Provide the (x, y) coordinate of the cell's center where the given text is located.  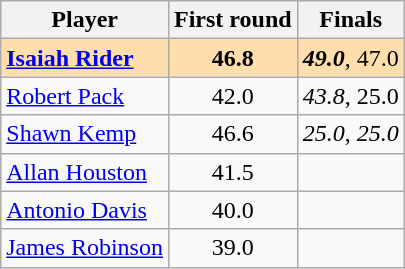
46.6 (232, 134)
39.0 (232, 248)
Allan Houston (85, 172)
First round (232, 20)
Isaiah Rider (85, 58)
42.0 (232, 96)
41.5 (232, 172)
25.0, 25.0 (350, 134)
46.8 (232, 58)
Player (85, 20)
James Robinson (85, 248)
Finals (350, 20)
43.8, 25.0 (350, 96)
Antonio Davis (85, 210)
49.0, 47.0 (350, 58)
Shawn Kemp (85, 134)
Robert Pack (85, 96)
40.0 (232, 210)
